Provide the (x, y) coordinate of the cell's center where the given text is located.  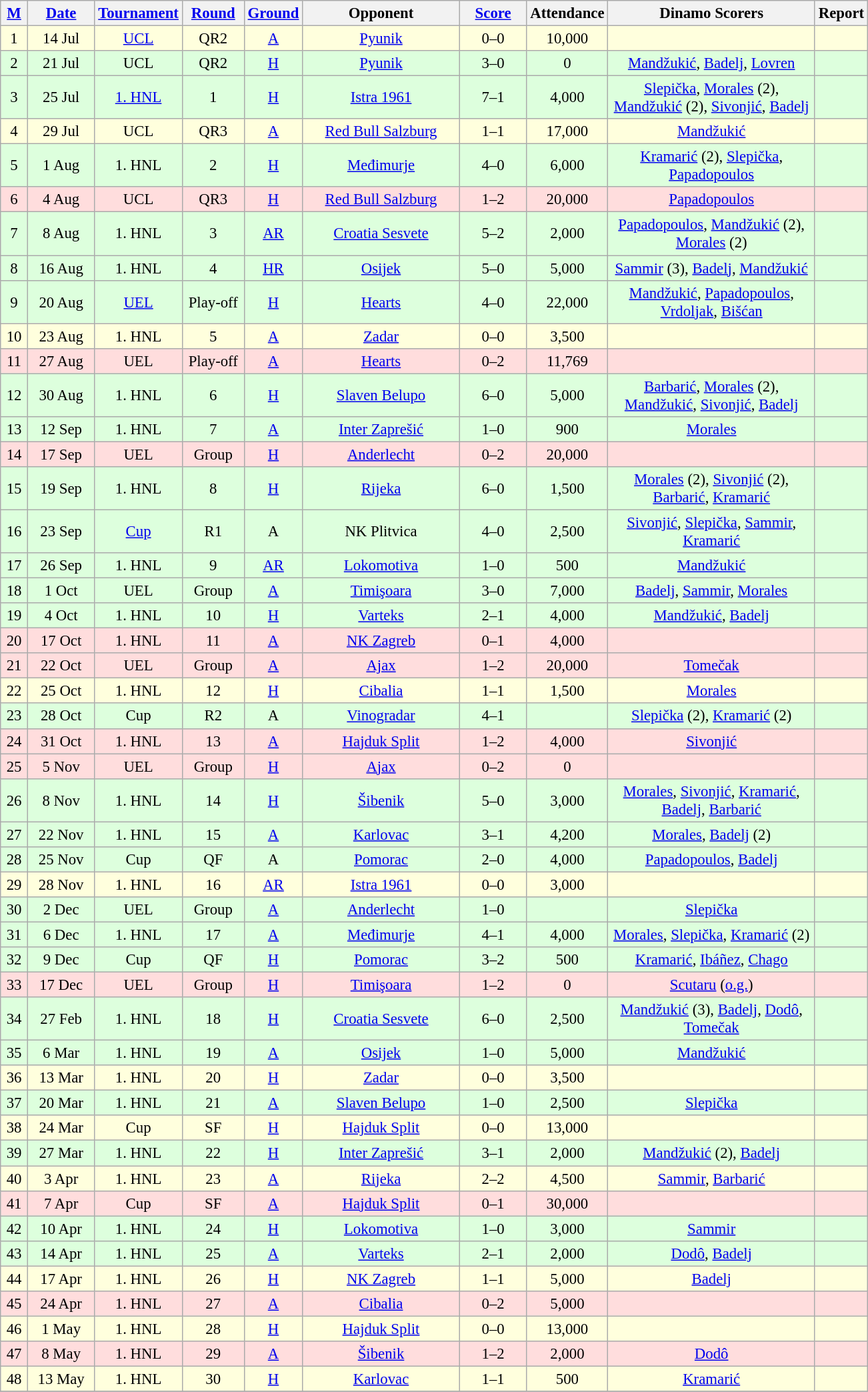
10 Apr (61, 1229)
24 Apr (61, 1304)
4 Oct (61, 616)
Morales, Sivonjić, Kramarić, Badelj, Barbarić (712, 800)
1 May (61, 1329)
Ground (273, 13)
20 Aug (61, 301)
Dinamo Scorers (712, 13)
22 Nov (61, 834)
Slepička, Morales (2), Mandžukić (2), Sivonjić, Badelj (712, 97)
13 May (61, 1379)
4,500 (567, 1179)
9 Dec (61, 960)
38 (15, 1128)
HR (273, 268)
27 Mar (61, 1153)
Vinogradar (381, 716)
Sivonjić, Slepička, Sammir, Kramarić (712, 531)
Report (841, 13)
Mandžukić (2), Badelj (712, 1153)
14 Jul (61, 39)
5–2 (493, 233)
Sammir, Barbarić (712, 1179)
Sivonjić (712, 741)
R1 (213, 531)
20 Mar (61, 1103)
11,769 (567, 361)
31 (15, 934)
Scutaru (o.g.) (712, 985)
7,000 (567, 591)
28 Nov (61, 884)
39 (15, 1153)
6,000 (567, 165)
32 (15, 960)
2 Dec (61, 910)
40 (15, 1179)
Kramarić (2), Slepička, Papadopoulos (712, 165)
Dodô (712, 1354)
13 Mar (61, 1078)
26 Sep (61, 566)
Sammir (712, 1229)
Kramarić, Ibáñez, Chago (712, 960)
23 Sep (61, 531)
46 (15, 1329)
27 Aug (61, 361)
29 Jul (61, 131)
35 (15, 1053)
17 Apr (61, 1279)
6 Dec (61, 934)
36 (15, 1078)
Mandžukić, Badelj, Lovren (712, 63)
24 Mar (61, 1128)
Score (493, 13)
Dodô, Badelj (712, 1253)
5 Nov (61, 766)
2–0 (493, 860)
900 (567, 430)
Mandžukić, Papadopoulos, Vrdoljak, Bišćan (712, 301)
NK Plitvica (381, 531)
Papadopoulos (712, 199)
3–2 (493, 960)
Mandžukić, Badelj (712, 616)
Attendance (567, 13)
M (15, 13)
Slepička (2), Kramarić (2) (712, 716)
Papadopoulos, Badelj (712, 860)
Sammir (3), Badelj, Mandžukić (712, 268)
17 Sep (61, 454)
Tomečak (712, 666)
25 Jul (61, 97)
Badelj, Sammir, Morales (712, 591)
2–2 (493, 1179)
14 Apr (61, 1253)
10,000 (567, 39)
R2 (213, 716)
1 Aug (61, 165)
19 Sep (61, 488)
8 Nov (61, 800)
Mandžukić (3), Badelj, Dodô, Tomečak (712, 1019)
3 Apr (61, 1179)
Tournament (139, 13)
Morales, Badelj (2) (712, 834)
17 Dec (61, 985)
8 May (61, 1354)
7 Apr (61, 1203)
22 Oct (61, 666)
25 Nov (61, 860)
22,000 (567, 301)
30 Aug (61, 395)
Round (213, 13)
45 (15, 1304)
31 Oct (61, 741)
Kramarić (712, 1379)
1 Oct (61, 591)
4 Aug (61, 199)
23 Aug (61, 336)
44 (15, 1279)
Barbarić, Morales (2), Mandžukić, Sivonjić, Badelj (712, 395)
Date (61, 13)
27 Feb (61, 1019)
Opponent (381, 13)
Morales, Slepička, Kramarić (2) (712, 934)
7–1 (493, 97)
48 (15, 1379)
25 Oct (61, 691)
37 (15, 1103)
12 Sep (61, 430)
Morales (2), Sivonjić (2), Barbarić, Kramarić (712, 488)
30,000 (567, 1203)
4,200 (567, 834)
34 (15, 1019)
41 (15, 1203)
16 Aug (61, 268)
21 Jul (61, 63)
Papadopoulos, Mandžukić (2), Morales (2) (712, 233)
33 (15, 985)
42 (15, 1229)
8 Aug (61, 233)
17 Oct (61, 641)
43 (15, 1253)
17,000 (567, 131)
28 Oct (61, 716)
47 (15, 1354)
Badelj (712, 1279)
6 Mar (61, 1053)
